Scan for the cell matching the given text and deliver its (X, Y) coordinate at center. 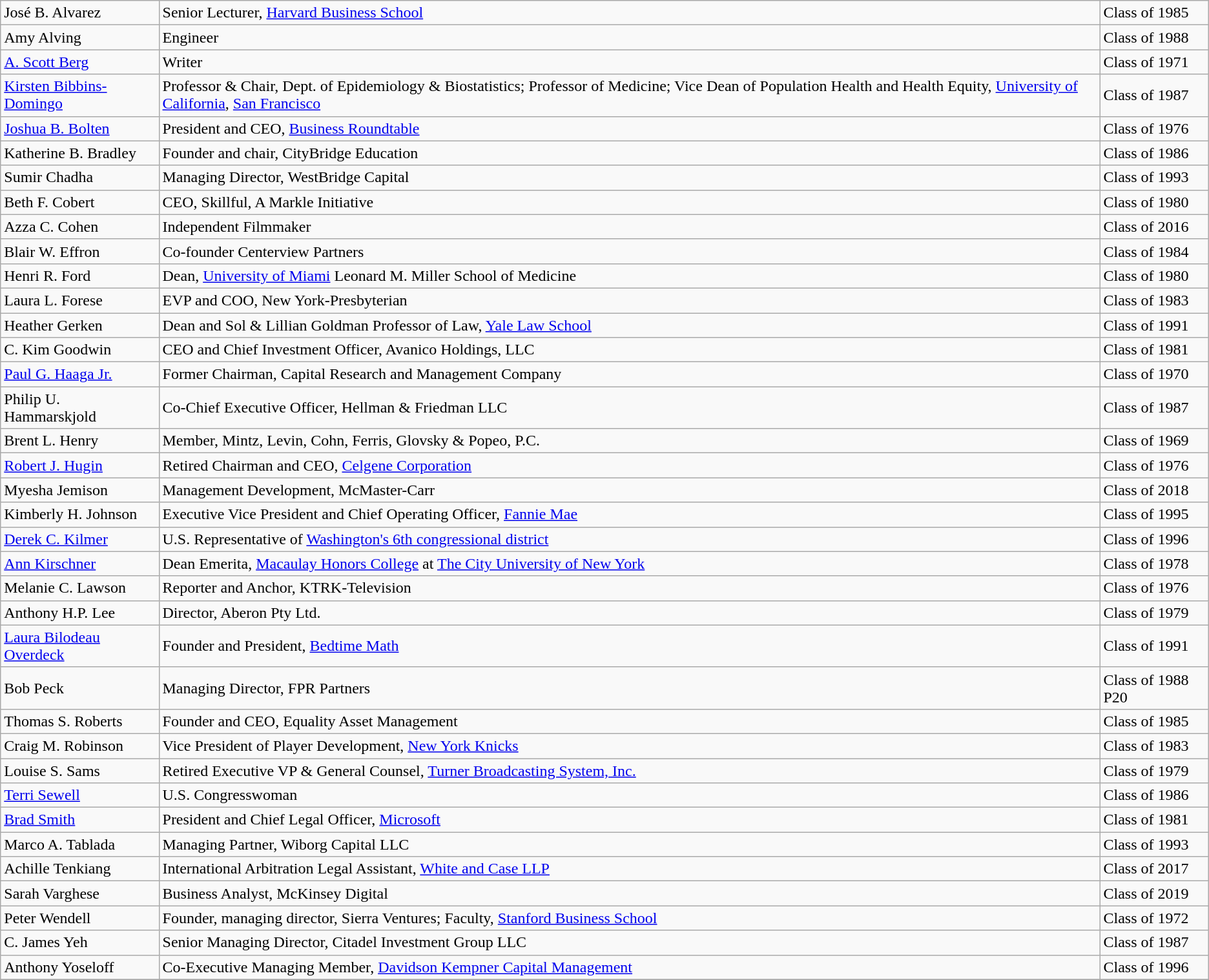
Marco A. Tablada (80, 844)
C. James Yeh (80, 943)
CEO, Skillful, A Markle Initiative (629, 202)
Philip U. Hammarskjold (80, 408)
Anthony H.P. Lee (80, 613)
Retired Chairman and CEO, Celgene Corporation (629, 465)
Class of 1995 (1154, 515)
Derek C. Kilmer (80, 539)
Founder, managing director, Sierra Ventures; Faculty, Stanford Business School (629, 918)
Managing Partner, Wiborg Capital LLC (629, 844)
Founder and President, Bedtime Math (629, 646)
Engineer (629, 37)
Anthony Yoseloff (80, 967)
Katherine B. Bradley (80, 153)
Co-founder Centerview Partners (629, 251)
Class of 1969 (1154, 441)
Management Development, McMaster-Carr (629, 490)
Founder and CEO, Equality Asset Management (629, 721)
Beth F. Cobert (80, 202)
Amy Alving (80, 37)
Retired Executive VP & General Counsel, Turner Broadcasting System, Inc. (629, 770)
José B. Alvarez (80, 13)
Dean Emerita, Macaulay Honors College at The City University of New York (629, 564)
Azza C. Cohen (80, 227)
Vice President of Player Development, New York Knicks (629, 746)
International Arbitration Legal Assistant, White and Case LLP (629, 869)
C. Kim Goodwin (80, 350)
Laura Bilodeau Overdeck (80, 646)
Business Analyst, McKinsey Digital (629, 893)
Sumir Chadha (80, 178)
Laura L. Forese (80, 300)
Craig M. Robinson (80, 746)
Former Chairman, Capital Research and Management Company (629, 374)
Class of 1971 (1154, 62)
Class of 1978 (1154, 564)
Kirsten Bibbins-Domingo (80, 96)
Brent L. Henry (80, 441)
Class of 2018 (1154, 490)
Senior Lecturer, Harvard Business School (629, 13)
U.S. Congresswoman (629, 795)
Myesha Jemison (80, 490)
Brad Smith (80, 820)
Founder and chair, CityBridge Education (629, 153)
Executive Vice President and Chief Operating Officer, Fannie Mae (629, 515)
President and Chief Legal Officer, Microsoft (629, 820)
President and CEO, Business Roundtable (629, 128)
Heather Gerken (80, 325)
Paul G. Haaga Jr. (80, 374)
EVP and COO, New York-Presbyterian (629, 300)
Senior Managing Director, Citadel Investment Group LLC (629, 943)
Writer (629, 62)
Bob Peck (80, 688)
Class of 2017 (1154, 869)
Class of 1984 (1154, 251)
Kimberly H. Johnson (80, 515)
Robert J. Hugin (80, 465)
Henri R. Ford (80, 276)
Thomas S. Roberts (80, 721)
CEO and Chief Investment Officer, Avanico Holdings, LLC (629, 350)
Peter Wendell (80, 918)
Class of 1972 (1154, 918)
Co-Executive Managing Member, Davidson Kempner Capital Management (629, 967)
Managing Director, WestBridge Capital (629, 178)
Class of 1970 (1154, 374)
Class of 1988 (1154, 37)
Independent Filmmaker (629, 227)
Terri Sewell (80, 795)
U.S. Representative of Washington's 6th congressional district (629, 539)
Achille Tenkiang (80, 869)
Class of 2019 (1154, 893)
Class of 2016 (1154, 227)
Co-Chief Executive Officer, Hellman & Friedman LLC (629, 408)
Joshua B. Bolten (80, 128)
Melanie C. Lawson (80, 588)
A. Scott Berg (80, 62)
Sarah Varghese (80, 893)
Managing Director, FPR Partners (629, 688)
Reporter and Anchor, KTRK-Television (629, 588)
Louise S. Sams (80, 770)
Class of 1988 P20 (1154, 688)
Dean, University of Miami Leonard M. Miller School of Medicine (629, 276)
Dean and Sol & Lillian Goldman Professor of Law, Yale Law School (629, 325)
Member, Mintz, Levin, Cohn, Ferris, Glovsky & Popeo, P.C. (629, 441)
Director, Aberon Pty Ltd. (629, 613)
Ann Kirschner (80, 564)
Blair W. Effron (80, 251)
